Scan for the cell matching the given text and deliver its (X, Y) coordinate at center. 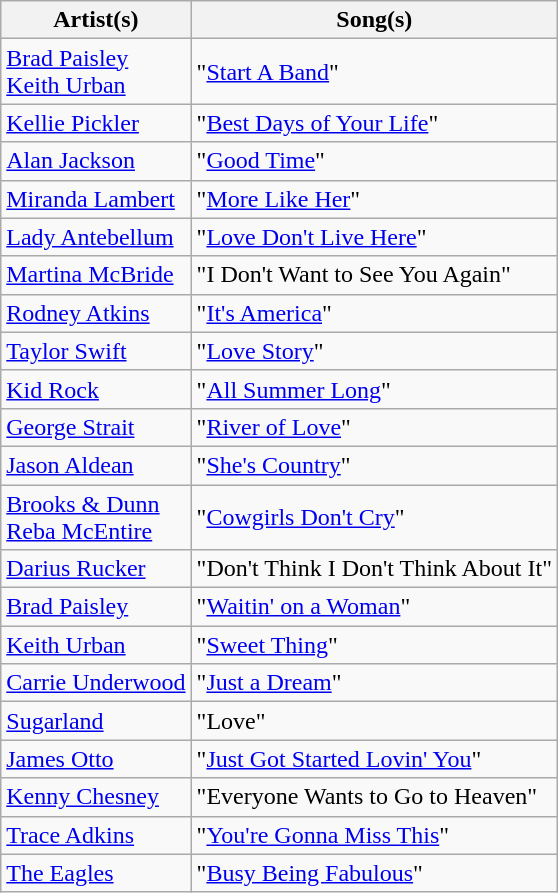
Kid Rock (96, 389)
Carrie Underwood (96, 683)
The Eagles (96, 873)
Lady Antebellum (96, 237)
"Start A Band" (374, 72)
George Strait (96, 427)
"Cowgirls Don't Cry" (374, 516)
Trace Adkins (96, 835)
"Just Got Started Lovin' You" (374, 759)
Brad Paisley (96, 607)
"She's Country" (374, 465)
"Don't Think I Don't Think About It" (374, 569)
Song(s) (374, 20)
Miranda Lambert (96, 199)
"Everyone Wants to Go to Heaven" (374, 797)
Kellie Pickler (96, 123)
"Sweet Thing" (374, 645)
"River of Love" (374, 427)
"Just a Dream" (374, 683)
"More Like Her" (374, 199)
"It's America" (374, 313)
"All Summer Long" (374, 389)
"Love Don't Live Here" (374, 237)
"I Don't Want to See You Again" (374, 275)
"Love" (374, 721)
Rodney Atkins (96, 313)
Jason Aldean (96, 465)
"Busy Being Fabulous" (374, 873)
Brooks & DunnReba McEntire (96, 516)
Martina McBride (96, 275)
Darius Rucker (96, 569)
Taylor Swift (96, 351)
Keith Urban (96, 645)
"Waitin' on a Woman" (374, 607)
"Love Story" (374, 351)
Brad PaisleyKeith Urban (96, 72)
Artist(s) (96, 20)
Kenny Chesney (96, 797)
James Otto (96, 759)
Alan Jackson (96, 161)
"You're Gonna Miss This" (374, 835)
Sugarland (96, 721)
"Best Days of Your Life" (374, 123)
"Good Time" (374, 161)
